Output the (x, y) coordinate of the center of the cell containing the given text.  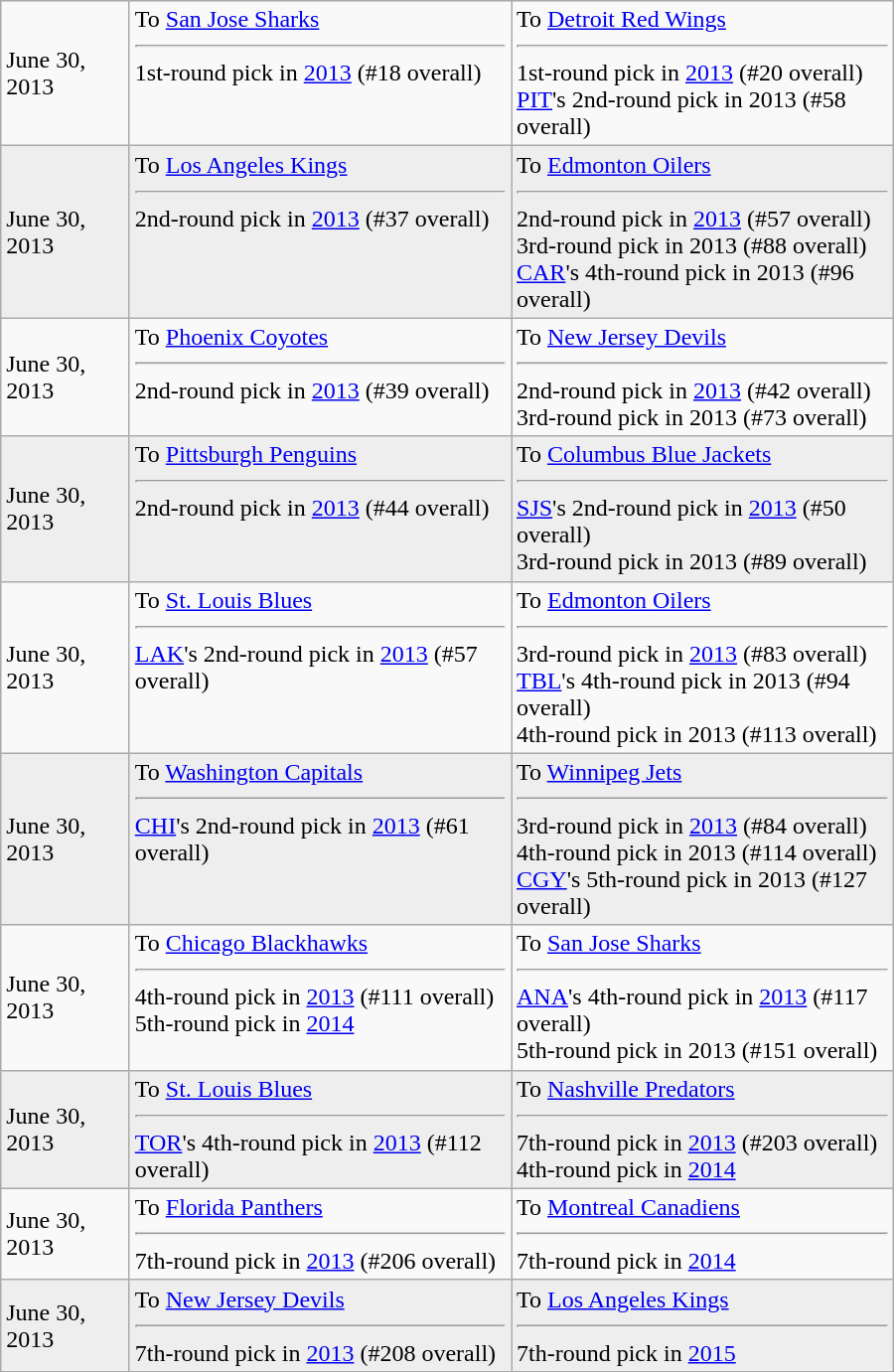
To Montreal Canadiens7th-round pick in 2014 (701, 1234)
To San Jose SharksANA's 4th-round pick in 2013 (#117 overall)5th-round pick in 2013 (#151 overall) (701, 997)
To San Jose Sharks1st-round pick in 2013 (#18 overall) (320, 74)
To Columbus Blue JacketsSJS's 2nd-round pick in 2013 (#50 overall)3rd-round pick in 2013 (#89 overall) (701, 509)
To Edmonton Oilers2nd-round pick in 2013 (#57 overall)3rd-round pick in 2013 (#88 overall)CAR's 4th-round pick in 2013 (#96 overall) (701, 232)
To Pittsburgh Penguins2nd-round pick in 2013 (#44 overall) (320, 509)
To Phoenix Coyotes2nd-round pick in 2013 (#39 overall) (320, 378)
To Chicago Blackhawks4th-round pick in 2013 (#111 overall)5th-round pick in 2014 (320, 997)
To Los Angeles Kings7th-round pick in 2015 (701, 1325)
To St. Louis BluesLAK's 2nd-round pick in 2013 (#57 overall) (320, 668)
To Florida Panthers7th-round pick in 2013 (#206 overall) (320, 1234)
To Edmonton Oilers3rd-round pick in 2013 (#83 overall)TBL's 4th-round pick in 2013 (#94 overall)4th-round pick in 2013 (#113 overall) (701, 668)
To Nashville Predators7th-round pick in 2013 (#203 overall)4th-round pick in 2014 (701, 1129)
To St. Louis BluesTOR's 4th-round pick in 2013 (#112 overall) (320, 1129)
To Winnipeg Jets3rd-round pick in 2013 (#84 overall)4th-round pick in 2013 (#114 overall)CGY's 5th-round pick in 2013 (#127 overall) (701, 838)
To New Jersey Devils2nd-round pick in 2013 (#42 overall)3rd-round pick in 2013 (#73 overall) (701, 378)
To Detroit Red Wings1st-round pick in 2013 (#20 overall)PIT's 2nd-round pick in 2013 (#58 overall) (701, 74)
To Los Angeles Kings2nd-round pick in 2013 (#37 overall) (320, 232)
To Washington CapitalsCHI's 2nd-round pick in 2013 (#61 overall) (320, 838)
To New Jersey Devils7th-round pick in 2013 (#208 overall) (320, 1325)
